Find where the given text appears and provide that cell's center as [X, Y] coordinate. 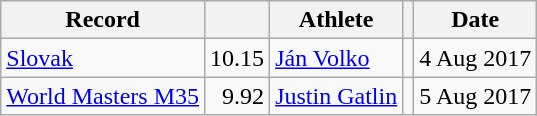
9.92 [238, 96]
Ján Volko [336, 58]
Slovak [103, 58]
Justin Gatlin [336, 96]
5 Aug 2017 [476, 96]
World Masters M35 [103, 96]
10.15 [238, 58]
Athlete [336, 20]
4 Aug 2017 [476, 58]
Date [476, 20]
Record [103, 20]
